Find where the given text appears and provide that cell's center as [X, Y] coordinate. 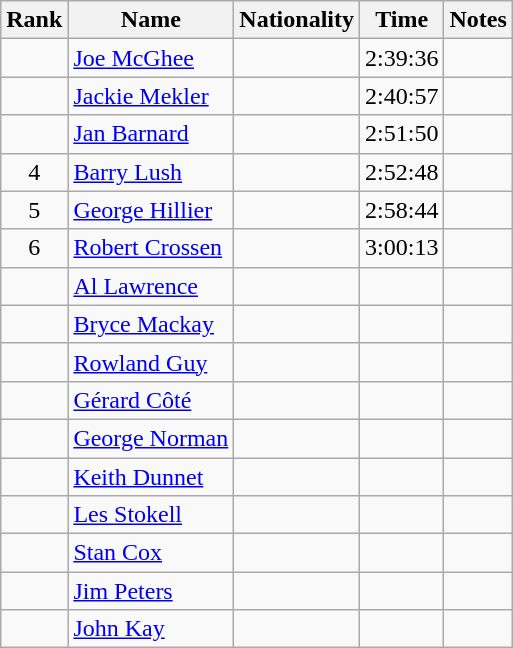
Al Lawrence [151, 286]
Bryce Mackay [151, 324]
Joe McGhee [151, 58]
Jackie Mekler [151, 96]
2:39:36 [402, 58]
Stan Cox [151, 553]
Notes [478, 20]
Time [402, 20]
3:00:13 [402, 248]
6 [34, 248]
2:58:44 [402, 210]
Rank [34, 20]
Rowland Guy [151, 362]
5 [34, 210]
2:51:50 [402, 134]
John Kay [151, 629]
Gérard Côté [151, 400]
4 [34, 172]
2:52:48 [402, 172]
Robert Crossen [151, 248]
George Norman [151, 438]
Name [151, 20]
2:40:57 [402, 96]
Les Stokell [151, 515]
Jim Peters [151, 591]
Jan Barnard [151, 134]
Keith Dunnet [151, 477]
Nationality [297, 20]
George Hillier [151, 210]
Barry Lush [151, 172]
